Return (X, Y) of the center of cell containing provided text 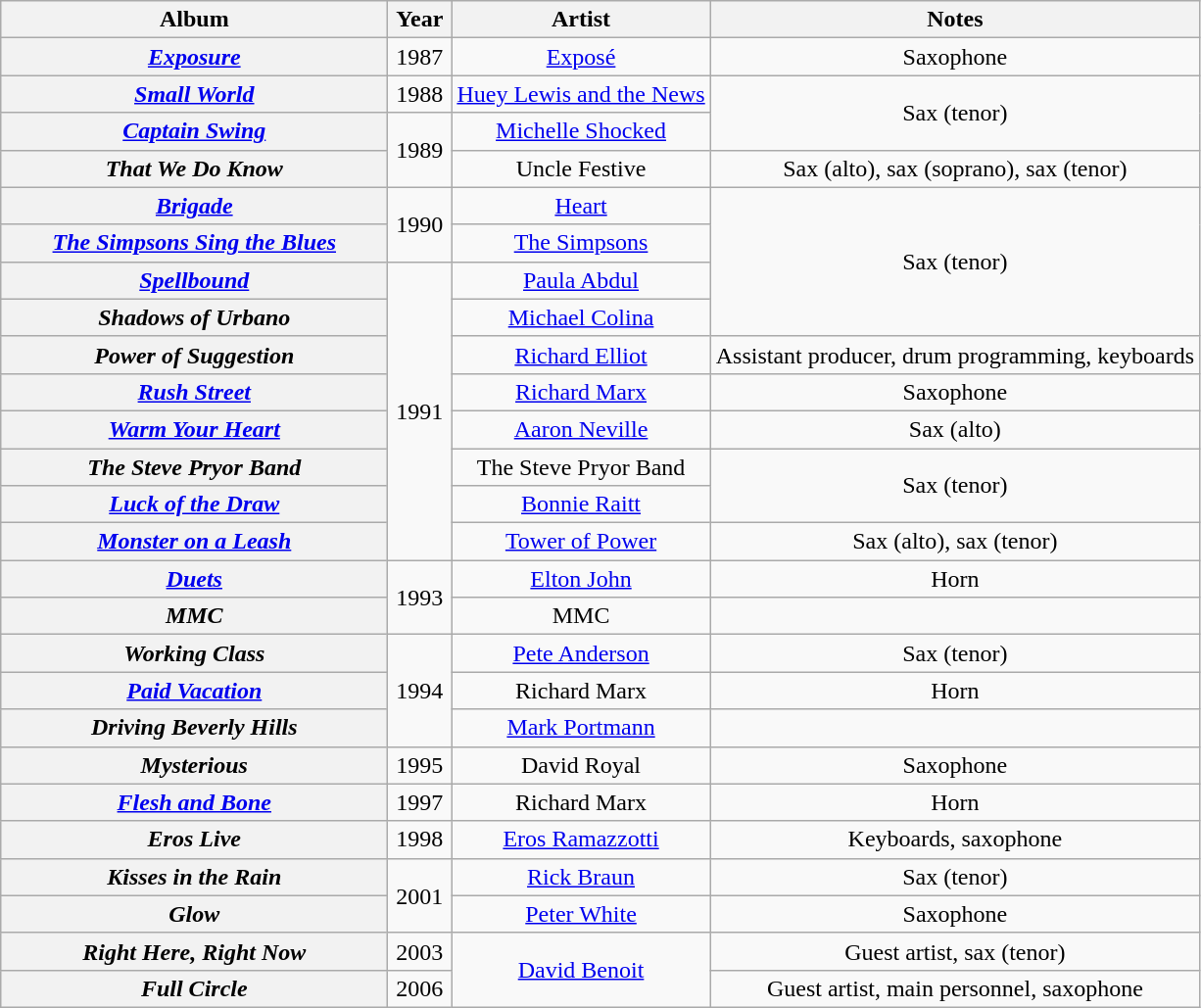
David Royal (581, 765)
1995 (419, 765)
Driving Beverly Hills (194, 728)
Shadows of Urbano (194, 317)
The Simpsons Sing the Blues (194, 243)
Power of Suggestion (194, 355)
Uncle Festive (581, 168)
The Simpsons (581, 243)
Spellbound (194, 280)
Keyboards, saxophone (954, 840)
Eros Live (194, 840)
Eros Ramazzotti (581, 840)
Peter White (581, 914)
Working Class (194, 653)
Rush Street (194, 392)
Guest artist, main personnel, saxophone (954, 988)
Small World (194, 94)
Guest artist, sax (tenor) (954, 951)
Heart (581, 206)
David Benoit (581, 970)
2003 (419, 951)
That We Do Know (194, 168)
Right Here, Right Now (194, 951)
Glow (194, 914)
Aaron Neville (581, 429)
Duets (194, 579)
Paid Vacation (194, 691)
Michael Colina (581, 317)
Exposure (194, 57)
Warm Your Heart (194, 429)
2001 (419, 895)
Pete Anderson (581, 653)
1997 (419, 802)
Full Circle (194, 988)
Album (194, 20)
1988 (419, 94)
1990 (419, 224)
Huey Lewis and the News (581, 94)
Mysterious (194, 765)
Sax (alto), sax (soprano), sax (tenor) (954, 168)
Assistant producer, drum programming, keyboards (954, 355)
1987 (419, 57)
Flesh and Bone (194, 802)
Kisses in the Rain (194, 877)
1993 (419, 598)
Elton John (581, 579)
Brigade (194, 206)
Notes (954, 20)
Tower of Power (581, 542)
Mark Portmann (581, 728)
Sax (alto) (954, 429)
1989 (419, 150)
Year (419, 20)
Captain Swing (194, 131)
Monster on a Leash (194, 542)
Bonnie Raitt (581, 504)
1991 (419, 410)
1998 (419, 840)
Exposé (581, 57)
1994 (419, 691)
Artist (581, 20)
2006 (419, 988)
Luck of the Draw (194, 504)
Sax (alto), sax (tenor) (954, 542)
Michelle Shocked (581, 131)
Paula Abdul (581, 280)
Richard Elliot (581, 355)
Rick Braun (581, 877)
